Identify which cell holds the provided text, then report its [X, Y] central coordinate. 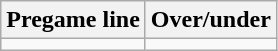
Over/under [210, 20]
Pregame line [74, 20]
